Locate the cell with the specified text and output its (X, Y) center coordinate. 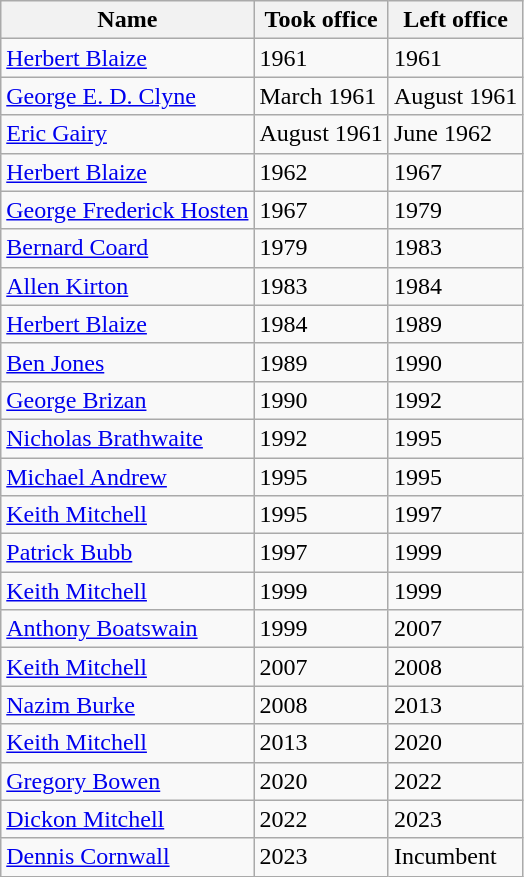
Dennis Cornwall (128, 857)
Anthony Boatswain (128, 629)
George Frederick Hosten (128, 210)
Name (128, 20)
Incumbent (455, 857)
Nazim Burke (128, 705)
June 1962 (455, 134)
George Brizan (128, 400)
Michael Andrew (128, 477)
Allen Kirton (128, 286)
Eric Gairy (128, 134)
Gregory Bowen (128, 781)
Ben Jones (128, 362)
March 1961 (321, 96)
1962 (321, 172)
Left office (455, 20)
Nicholas Brathwaite (128, 438)
Patrick Bubb (128, 553)
Took office (321, 20)
George E. D. Clyne (128, 96)
Bernard Coard (128, 248)
Dickon Mitchell (128, 819)
